Search for the cell housing the specified text and yield its [X, Y] center coordinate. 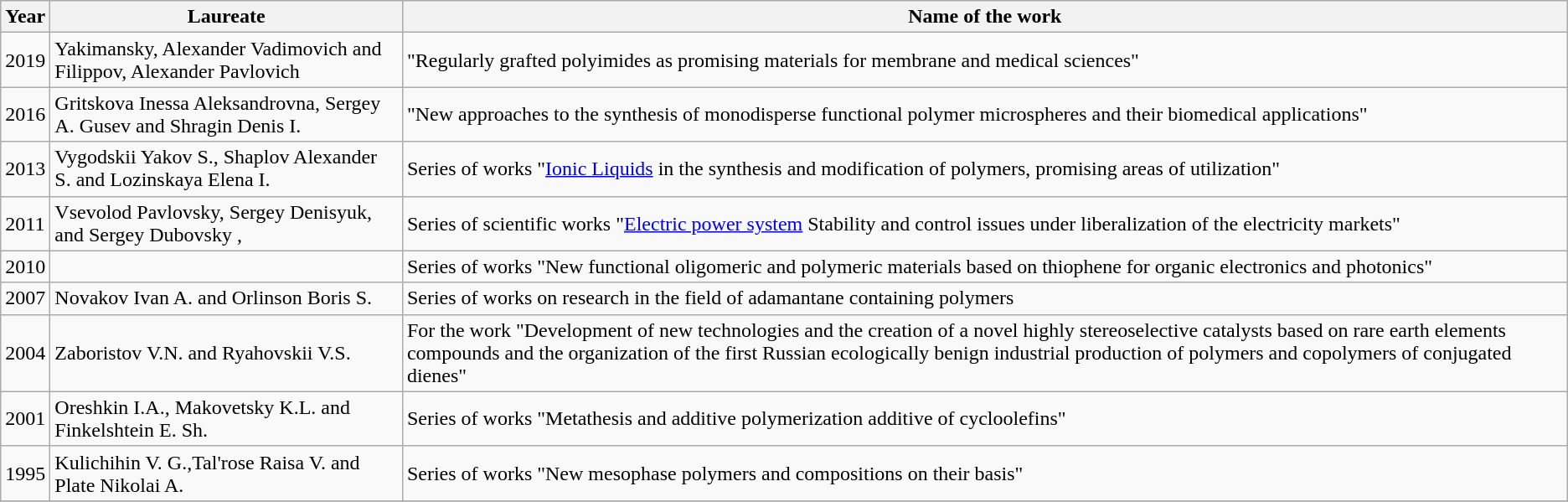
2007 [25, 298]
Series of works "New functional oligomeric and polymeric materials based on thiophene for organic electronics and photonics" [985, 267]
Series of works "Ionic Liquids in the synthesis and modification of polymers, promising areas of utilization" [985, 169]
Series of works "New mesophase polymers and compositions on their basis" [985, 473]
Zaboristov V.N. and Ryahovskii V.S. [226, 353]
Vygodskii Yakov S., Shaplov Alexander S. and Lozinskaya Elena I. [226, 169]
Series of works on research in the field of adamantane containing polymers [985, 298]
1995 [25, 473]
"New approaches to the synthesis of monodisperse functional polymer microspheres and their biomedical applications" [985, 114]
Series of works "Metathesis and additive polymerization additive of cycloolefins" [985, 419]
Kulichihin V. G.,Tal'rose Raisa V. and Plate Nikolai A. [226, 473]
Year [25, 17]
Name of the work [985, 17]
2011 [25, 223]
2001 [25, 419]
Novakov Ivan A. and Orlinson Boris S. [226, 298]
Vsevolod Pavlovsky, Sergey Denisyuk, and Sergey Dubovsky , [226, 223]
Oreshkin I.A., Makovetsky K.L. and Finkelshtein E. Sh. [226, 419]
2004 [25, 353]
2010 [25, 267]
"Regularly grafted polyimides as promising materials for membrane and medical sciences" [985, 60]
Series of scientific works "Electric power system Stability and control issues under liberalization of the electricity markets" [985, 223]
Gritskova Inessa Aleksandrovna, Sergey A. Gusev and Shragin Denis I. [226, 114]
2016 [25, 114]
2019 [25, 60]
2013 [25, 169]
Laureate [226, 17]
Yakimansky, Alexander Vadimovich and Filippov, Alexander Pavlovich [226, 60]
